For the text-containing cell, return its midpoint in [X, Y] coordinate format. 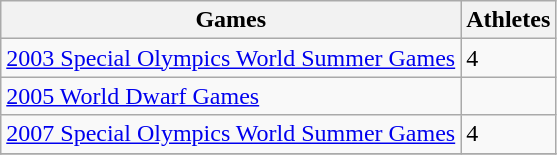
2005 World Dwarf Games [231, 96]
Games [231, 20]
Athletes [508, 20]
2007 Special Olympics World Summer Games [231, 134]
2003 Special Olympics World Summer Games [231, 58]
